From the cell containing the given text, extract its center point as (X, Y) coordinate. 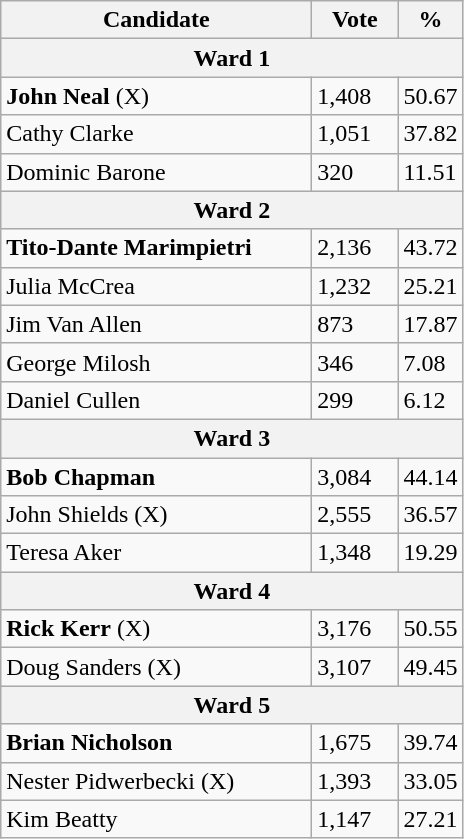
3,107 (355, 667)
1,232 (355, 286)
17.87 (430, 324)
44.14 (430, 477)
3,176 (355, 629)
Ward 3 (232, 438)
Teresa Aker (156, 553)
43.72 (430, 248)
Ward 4 (232, 591)
Doug Sanders (X) (156, 667)
1,348 (355, 553)
Candidate (156, 20)
1,675 (355, 743)
36.57 (430, 515)
Kim Beatty (156, 819)
% (430, 20)
John Shields (X) (156, 515)
Daniel Cullen (156, 400)
Ward 5 (232, 705)
Brian Nicholson (156, 743)
27.21 (430, 819)
Ward 1 (232, 58)
Vote (355, 20)
1,408 (355, 96)
Dominic Barone (156, 172)
George Milosh (156, 362)
2,555 (355, 515)
6.12 (430, 400)
1,393 (355, 781)
Jim Van Allen (156, 324)
346 (355, 362)
25.21 (430, 286)
873 (355, 324)
39.74 (430, 743)
299 (355, 400)
Bob Chapman (156, 477)
Cathy Clarke (156, 134)
37.82 (430, 134)
Rick Kerr (X) (156, 629)
John Neal (X) (156, 96)
49.45 (430, 667)
7.08 (430, 362)
Julia McCrea (156, 286)
3,084 (355, 477)
19.29 (430, 553)
Nester Pidwerbecki (X) (156, 781)
11.51 (430, 172)
1,147 (355, 819)
2,136 (355, 248)
50.67 (430, 96)
50.55 (430, 629)
320 (355, 172)
Tito-Dante Marimpietri (156, 248)
1,051 (355, 134)
33.05 (430, 781)
Ward 2 (232, 210)
